Capture the cell that displays the provided text and extract its (X, Y) central coordinate. 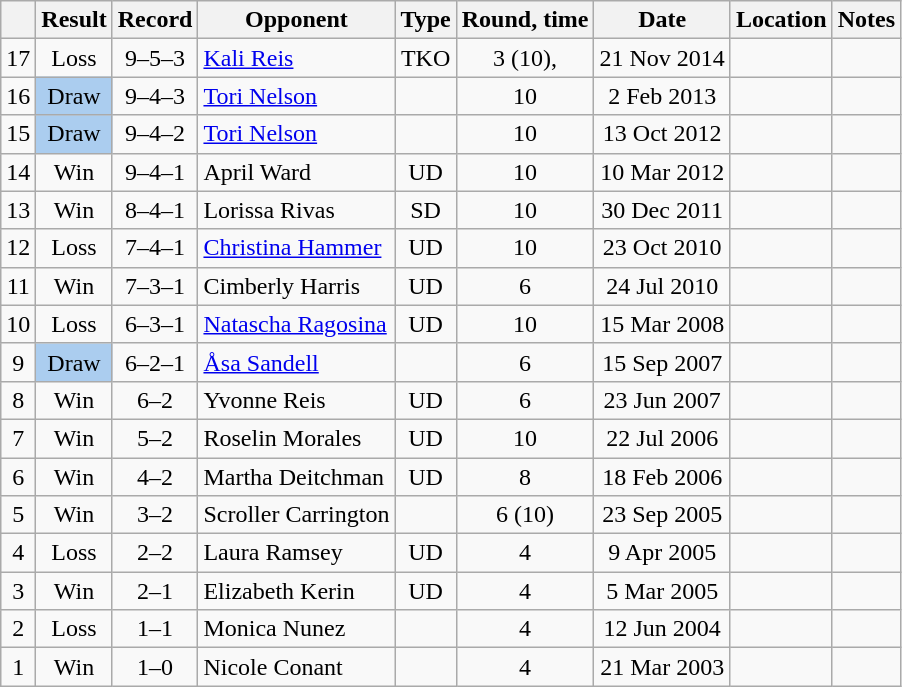
Scroller Carrington (296, 515)
6–2–1 (155, 362)
13 (18, 210)
Result (74, 20)
12 (18, 248)
3 (10), (525, 58)
21 Mar 2003 (662, 667)
2–2 (155, 553)
23 Sep 2005 (662, 515)
15 Mar 2008 (662, 324)
11 (18, 286)
4–2 (155, 477)
April Ward (296, 172)
17 (18, 58)
8–4–1 (155, 210)
Location (781, 20)
Åsa Sandell (296, 362)
30 Dec 2011 (662, 210)
Record (155, 20)
24 Jul 2010 (662, 286)
Date (662, 20)
Kali Reis (296, 58)
2 Feb 2013 (662, 96)
16 (18, 96)
23 Oct 2010 (662, 248)
Nicole Conant (296, 667)
1–0 (155, 667)
18 Feb 2006 (662, 477)
Type (426, 20)
Roselin Morales (296, 438)
Martha Deitchman (296, 477)
12 Jun 2004 (662, 629)
3 (18, 591)
9–5–3 (155, 58)
15 Sep 2007 (662, 362)
7 (18, 438)
5–2 (155, 438)
5 (18, 515)
14 (18, 172)
2 (18, 629)
Yvonne Reis (296, 400)
Lorissa Rivas (296, 210)
Monica Nunez (296, 629)
22 Jul 2006 (662, 438)
Opponent (296, 20)
9 Apr 2005 (662, 553)
9 (18, 362)
5 Mar 2005 (662, 591)
3–2 (155, 515)
13 Oct 2012 (662, 134)
2–1 (155, 591)
TKO (426, 58)
Christina Hammer (296, 248)
6–2 (155, 400)
Natascha Ragosina (296, 324)
1 (18, 667)
Elizabeth Kerin (296, 591)
21 Nov 2014 (662, 58)
23 Jun 2007 (662, 400)
Notes (866, 20)
9–4–1 (155, 172)
7–3–1 (155, 286)
Cimberly Harris (296, 286)
7–4–1 (155, 248)
9–4–3 (155, 96)
Round, time (525, 20)
10 Mar 2012 (662, 172)
Laura Ramsey (296, 553)
6 (10) (525, 515)
15 (18, 134)
6–3–1 (155, 324)
SD (426, 210)
1–1 (155, 629)
9–4–2 (155, 134)
